Return the [X, Y] coordinate for the center point of the cell that contains the specified text.  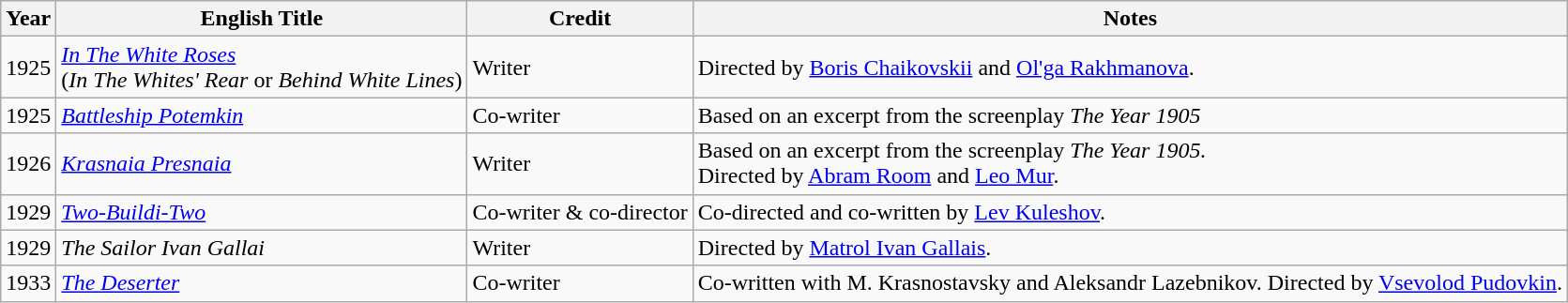
Co-writer & co-director [580, 212]
Year [28, 19]
Co-directed and co-written by Lev Kuleshov. [1130, 212]
The Deserter [262, 283]
Based on an excerpt from the screenplay The Year 1905.Directed by Abram Room and Leo Mur. [1130, 163]
1926 [28, 163]
Notes [1130, 19]
Two-Buildi-Two [262, 212]
1933 [28, 283]
Co-written with M. Krasnostavsky and Aleksandr Lazebnikov. Directed by Vsevolod Pudovkin. [1130, 283]
In The White Roses(In The Whites' Rear or Behind White Lines) [262, 68]
Krasnaia Presnaia [262, 163]
Directed by Matrol Ivan Gallais. [1130, 248]
The Sailor Ivan Gallai [262, 248]
English Title [262, 19]
Directed by Boris Chaikovskii and Ol'ga Rakhmanova. [1130, 68]
Based on an excerpt from the screenplay The Year 1905 [1130, 115]
Credit [580, 19]
Battleship Potemkin [262, 115]
